Determine the [X, Y] coordinate at the center of the cell enclosing the given text.  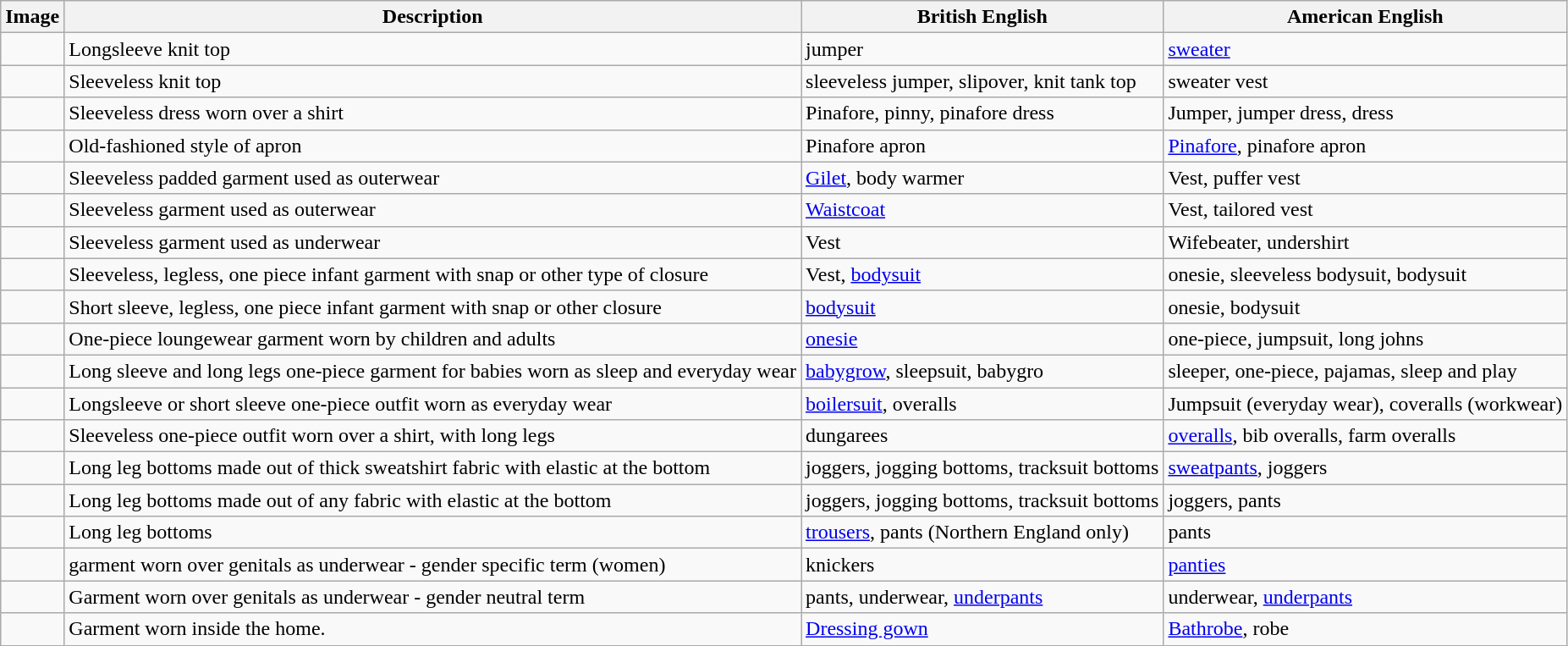
Jumpsuit (everyday wear), coveralls (workwear) [1366, 404]
Vest, puffer vest [1366, 178]
onesie [982, 339]
Sleeveless garment used as outerwear [433, 210]
Old-fashioned style of apron [433, 146]
Vest [982, 242]
sweater [1366, 49]
Dressing gown [982, 629]
Short sleeve, legless, one piece infant garment with snap or other closure [433, 306]
Long leg bottoms made out of any fabric with elastic at the bottom [433, 500]
Pinafore, pinny, pinafore dress [982, 113]
onesie, bodysuit [1366, 306]
Jumper, jumper dress, dress [1366, 113]
Garment worn over genitals as underwear - gender neutral term [433, 597]
jumper [982, 49]
bodysuit [982, 306]
underwear, underpants [1366, 597]
trousers, pants (Northern England only) [982, 533]
overalls, bib overalls, farm overalls [1366, 436]
Waistcoat [982, 210]
Wifebeater, undershirt [1366, 242]
Longsleeve or short sleeve one-piece outfit worn as everyday wear [433, 404]
Sleeveless garment used as underwear [433, 242]
joggers, pants [1366, 500]
Garment worn inside the home. [433, 629]
Description [433, 17]
Sleeveless dress worn over a shirt [433, 113]
Long sleeve and long legs one-piece garment for babies worn as sleep and everyday wear [433, 371]
Sleeveless, legless, one piece infant garment with snap or other type of closure [433, 274]
Image [32, 17]
Vest, bodysuit [982, 274]
pants, underwear, underpants [982, 597]
knickers [982, 565]
onesie, sleeveless bodysuit, bodysuit [1366, 274]
American English [1366, 17]
one-piece, jumpsuit, long johns [1366, 339]
Sleeveless one-piece outfit worn over a shirt, with long legs [433, 436]
sleeper, one-piece, pajamas, sleep and play [1366, 371]
British English [982, 17]
Pinafore, pinafore apron [1366, 146]
garment worn over genitals as underwear - gender specific term (women) [433, 565]
Longsleeve knit top [433, 49]
One-piece loungewear garment worn by children and adults [433, 339]
Sleeveless knit top [433, 81]
babygrow, sleepsuit, babygro [982, 371]
Sleeveless padded garment used as outerwear [433, 178]
Vest, tailored vest [1366, 210]
sweatpants, joggers [1366, 468]
sweater vest [1366, 81]
dungarees [982, 436]
Long leg bottoms made out of thick sweatshirt fabric with elastic at the bottom [433, 468]
Long leg bottoms [433, 533]
boilersuit, overalls [982, 404]
sleeveless jumper, slipover, knit tank top [982, 81]
panties [1366, 565]
pants [1366, 533]
Bathrobe, robe [1366, 629]
Gilet, body warmer [982, 178]
Pinafore apron [982, 146]
